Detect which cell encompasses the target text, then output its (X, Y) center coordinate. 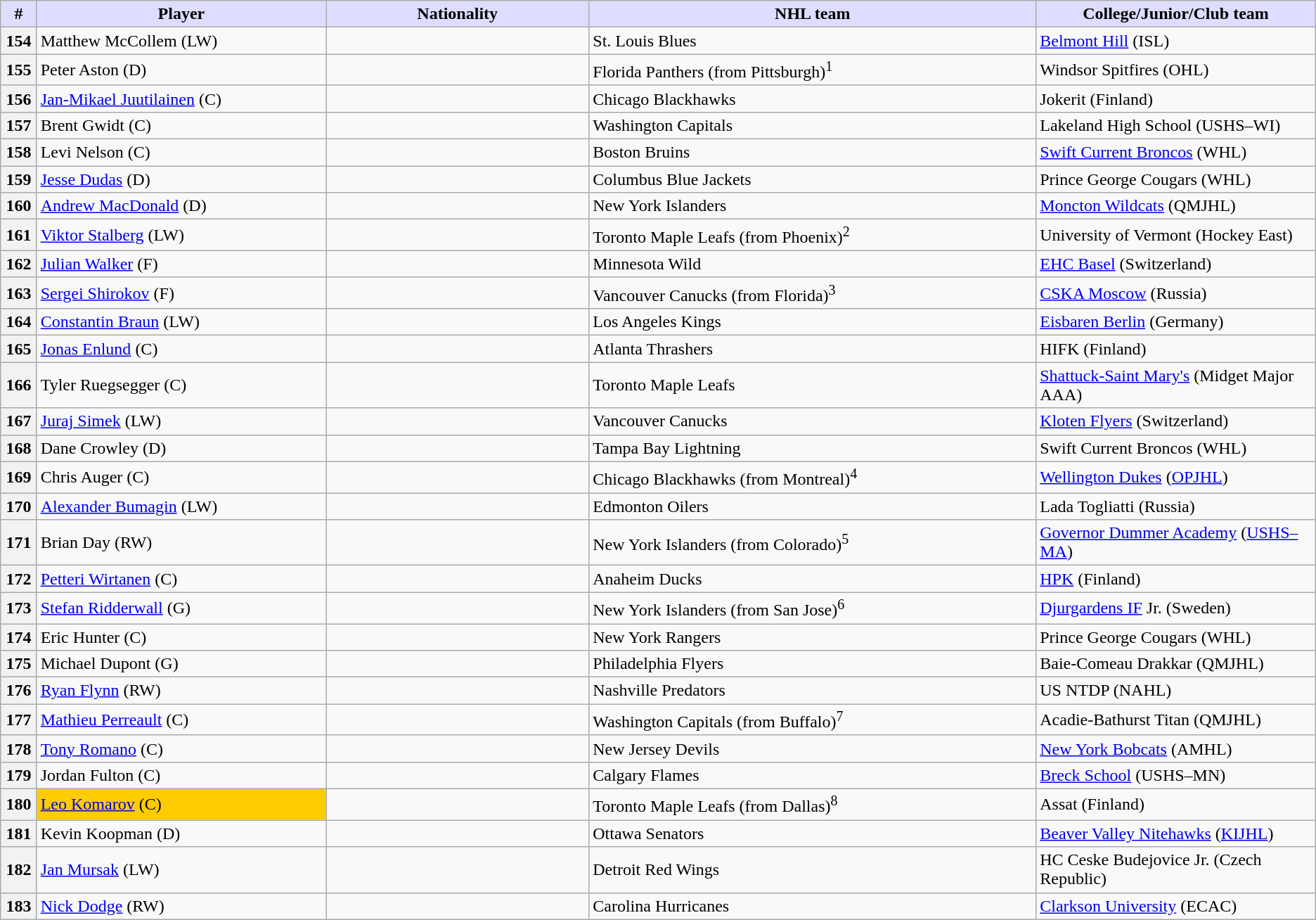
CSKA Moscow (Russia) (1176, 293)
Kevin Koopman (D) (181, 833)
166 (18, 385)
Moncton Wildcats (QMJHL) (1176, 206)
169 (18, 477)
173 (18, 608)
HPK (Finland) (1176, 579)
Philadelphia Flyers (813, 664)
Viktor Stalberg (LW) (181, 235)
Nick Dodge (RW) (181, 906)
Nationality (458, 14)
154 (18, 41)
Michael Dupont (G) (181, 664)
Anaheim Ducks (813, 579)
Beaver Valley Nitehawks (KIJHL) (1176, 833)
Leo Komarov (C) (181, 805)
Wellington Dukes (OPJHL) (1176, 477)
New York Islanders (from San Jose)6 (813, 608)
Julian Walker (F) (181, 264)
176 (18, 691)
Levi Nelson (C) (181, 153)
Nashville Predators (813, 691)
159 (18, 179)
167 (18, 421)
Toronto Maple Leafs (813, 385)
Peter Aston (D) (181, 70)
New York Islanders (from Colorado)5 (813, 543)
Chicago Blackhawks (813, 98)
Mathieu Perreault (C) (181, 720)
Ryan Flynn (RW) (181, 691)
Governor Dummer Academy (USHS–MA) (1176, 543)
Calgary Flames (813, 775)
New York Bobcats (AMHL) (1176, 748)
Jan Mursak (LW) (181, 869)
Kloten Flyers (Switzerland) (1176, 421)
Atlanta Thrashers (813, 349)
# (18, 14)
New York Rangers (813, 637)
Dane Crowley (D) (181, 448)
Alexander Bumagin (LW) (181, 506)
HIFK (Finland) (1176, 349)
160 (18, 206)
Tony Romano (C) (181, 748)
Vancouver Canucks (813, 421)
Washington Capitals (from Buffalo)7 (813, 720)
Baie-Comeau Drakkar (QMJHL) (1176, 664)
Jonas Enlund (C) (181, 349)
178 (18, 748)
Windsor Spitfires (OHL) (1176, 70)
Edmonton Oilers (813, 506)
Djurgardens IF Jr. (Sweden) (1176, 608)
171 (18, 543)
HC Ceske Budejovice Jr. (Czech Republic) (1176, 869)
155 (18, 70)
Petteri Wirtanen (C) (181, 579)
175 (18, 664)
Acadie-Bathurst Titan (QMJHL) (1176, 720)
Carolina Hurricanes (813, 906)
Detroit Red Wings (813, 869)
Lada Togliatti (Russia) (1176, 506)
University of Vermont (Hockey East) (1176, 235)
Stefan Ridderwall (G) (181, 608)
Player (181, 14)
Toronto Maple Leafs (from Dallas)8 (813, 805)
Eric Hunter (C) (181, 637)
158 (18, 153)
180 (18, 805)
St. Louis Blues (813, 41)
Tyler Ruegsegger (C) (181, 385)
Los Angeles Kings (813, 322)
163 (18, 293)
157 (18, 125)
Jan-Mikael Juutilainen (C) (181, 98)
177 (18, 720)
164 (18, 322)
Toronto Maple Leafs (from Phoenix)2 (813, 235)
Chris Auger (C) (181, 477)
Brian Day (RW) (181, 543)
NHL team (813, 14)
Florida Panthers (from Pittsburgh)1 (813, 70)
Vancouver Canucks (from Florida)3 (813, 293)
165 (18, 349)
Tampa Bay Lightning (813, 448)
Columbus Blue Jackets (813, 179)
Matthew McCollem (LW) (181, 41)
Shattuck-Saint Mary's (Midget Major AAA) (1176, 385)
New Jersey Devils (813, 748)
College/Junior/Club team (1176, 14)
Brent Gwidt (C) (181, 125)
Belmont Hill (ISL) (1176, 41)
Ottawa Senators (813, 833)
182 (18, 869)
174 (18, 637)
Jesse Dudas (D) (181, 179)
172 (18, 579)
Eisbaren Berlin (Germany) (1176, 322)
Jokerit (Finland) (1176, 98)
161 (18, 235)
183 (18, 906)
Constantin Braun (LW) (181, 322)
Breck School (USHS–MN) (1176, 775)
New York Islanders (813, 206)
EHC Basel (Switzerland) (1176, 264)
156 (18, 98)
Andrew MacDonald (D) (181, 206)
Assat (Finland) (1176, 805)
168 (18, 448)
181 (18, 833)
Juraj Simek (LW) (181, 421)
Sergei Shirokov (F) (181, 293)
Lakeland High School (USHS–WI) (1176, 125)
170 (18, 506)
162 (18, 264)
Boston Bruins (813, 153)
Jordan Fulton (C) (181, 775)
Washington Capitals (813, 125)
US NTDP (NAHL) (1176, 691)
179 (18, 775)
Minnesota Wild (813, 264)
Chicago Blackhawks (from Montreal)4 (813, 477)
Clarkson University (ECAC) (1176, 906)
